Search for the cell housing the specified text and yield its [X, Y] center coordinate. 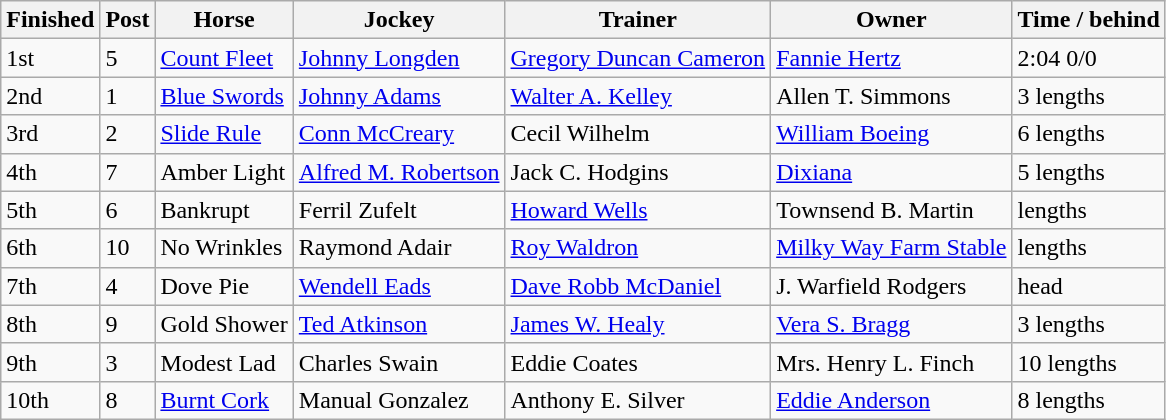
Alfred M. Robertson [399, 172]
1 [128, 96]
Wendell Eads [399, 286]
Milky Way Farm Stable [892, 248]
5th [50, 210]
Johnny Longden [399, 58]
Vera S. Bragg [892, 324]
2:04 0/0 [1088, 58]
No Wrinkles [224, 248]
8 lengths [1088, 400]
Jockey [399, 20]
Dave Robb McDaniel [638, 286]
Bankrupt [224, 210]
Anthony E. Silver [638, 400]
8 [128, 400]
Mrs. Henry L. Finch [892, 362]
1st [50, 58]
Blue Swords [224, 96]
4th [50, 172]
Raymond Adair [399, 248]
6 lengths [1088, 134]
James W. Healy [638, 324]
Dixiana [892, 172]
10 lengths [1088, 362]
2nd [50, 96]
Slide Rule [224, 134]
2 [128, 134]
Horse [224, 20]
5 lengths [1088, 172]
10 [128, 248]
Count Fleet [224, 58]
Allen T. Simmons [892, 96]
Owner [892, 20]
Cecil Wilhelm [638, 134]
Jack C. Hodgins [638, 172]
9th [50, 362]
10th [50, 400]
8th [50, 324]
3 [128, 362]
Eddie Anderson [892, 400]
Ferril Zufelt [399, 210]
William Boeing [892, 134]
Fannie Hertz [892, 58]
Walter A. Kelley [638, 96]
Modest Lad [224, 362]
Townsend B. Martin [892, 210]
4 [128, 286]
Ted Atkinson [399, 324]
Manual Gonzalez [399, 400]
6 [128, 210]
J. Warfield Rodgers [892, 286]
head [1088, 286]
9 [128, 324]
3rd [50, 134]
6th [50, 248]
Dove Pie [224, 286]
Trainer [638, 20]
Howard Wells [638, 210]
Charles Swain [399, 362]
5 [128, 58]
Roy Waldron [638, 248]
Johnny Adams [399, 96]
7 [128, 172]
Finished [50, 20]
Post [128, 20]
Gold Shower [224, 324]
Eddie Coates [638, 362]
Gregory Duncan Cameron [638, 58]
Time / behind [1088, 20]
7th [50, 286]
Conn McCreary [399, 134]
Burnt Cork [224, 400]
Amber Light [224, 172]
